Search for the cell housing the specified text and yield its (x, y) center coordinate. 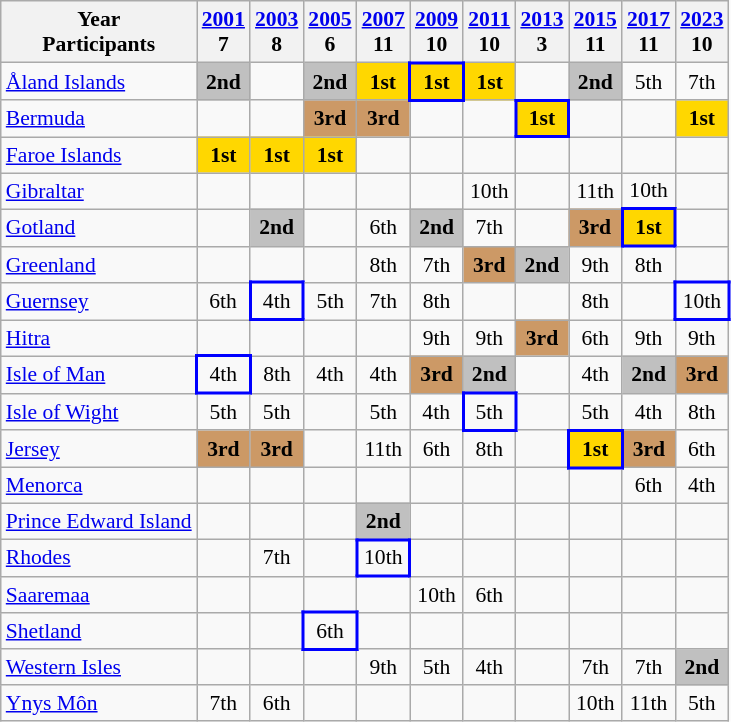
Jersey (99, 450)
2009 10 (436, 32)
2001 7 (224, 32)
2003 8 (276, 32)
2007 11 (384, 32)
Menorca (99, 486)
Gibraltar (99, 191)
2015 11 (596, 32)
Gotland (99, 228)
Isle of Man (99, 374)
Saaremaa (99, 595)
Shetland (99, 630)
Prince Edward Island (99, 521)
2017 11 (648, 32)
Faroe Islands (99, 155)
Greenland (99, 264)
2005 6 (330, 32)
Guernsey (99, 302)
2011 10 (489, 32)
Rhodes (99, 558)
Bermuda (99, 118)
Ynys Môn (99, 703)
2013 3 (542, 32)
Åland Islands (99, 82)
Hitra (99, 338)
2023 10 (702, 32)
Isle of Wight (99, 412)
Year Participants (99, 32)
Western Isles (99, 668)
